Identify which cell holds the provided text, then report its [x, y] central coordinate. 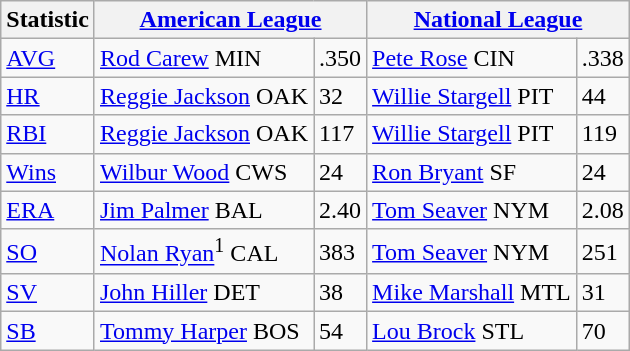
32 [340, 96]
SO [48, 252]
Pete Rose CIN [472, 58]
SB [48, 331]
John Hiller DET [204, 293]
Wins [48, 172]
American League [230, 20]
117 [340, 134]
2.08 [602, 210]
54 [340, 331]
.350 [340, 58]
31 [602, 293]
RBI [48, 134]
383 [340, 252]
SV [48, 293]
National League [498, 20]
70 [602, 331]
Jim Palmer BAL [204, 210]
AVG [48, 58]
38 [340, 293]
251 [602, 252]
2.40 [340, 210]
Lou Brock STL [472, 331]
Wilbur Wood CWS [204, 172]
Statistic [48, 20]
Tommy Harper BOS [204, 331]
ERA [48, 210]
Rod Carew MIN [204, 58]
44 [602, 96]
Ron Bryant SF [472, 172]
HR [48, 96]
Nolan Ryan1 CAL [204, 252]
Mike Marshall MTL [472, 293]
.338 [602, 58]
119 [602, 134]
